Return [X, Y] of the center of cell containing provided text 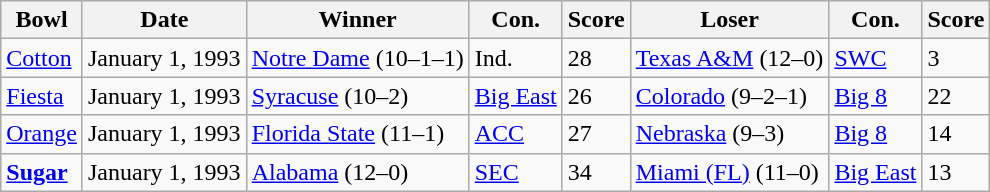
Orange [42, 134]
Date [164, 20]
Sugar [42, 172]
Nebraska (9–3) [730, 134]
Fiesta [42, 96]
SEC [516, 172]
27 [596, 134]
Notre Dame (10–1–1) [358, 58]
3 [956, 58]
ACC [516, 134]
SWC [876, 58]
Miami (FL) (11–0) [730, 172]
22 [956, 96]
Cotton [42, 58]
13 [956, 172]
Loser [730, 20]
Winner [358, 20]
Texas A&M (12–0) [730, 58]
34 [596, 172]
14 [956, 134]
Syracuse (10–2) [358, 96]
28 [596, 58]
Florida State (11–1) [358, 134]
Ind. [516, 58]
Alabama (12–0) [358, 172]
26 [596, 96]
Bowl [42, 20]
Colorado (9–2–1) [730, 96]
